Provide the [x, y] coordinate of the cell's center where the given text is located.  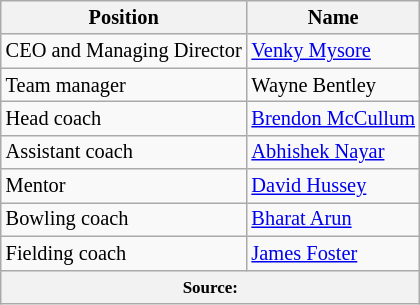
Source: [210, 287]
Position [124, 17]
David Hussey [334, 186]
Abhishek Nayar [334, 152]
Wayne Bentley [334, 85]
Fielding coach [124, 253]
Bowling coach [124, 219]
Head coach [124, 118]
Mentor [124, 186]
Brendon McCullum [334, 118]
James Foster [334, 253]
Bharat Arun [334, 219]
Assistant coach [124, 152]
Name [334, 17]
Team manager [124, 85]
CEO and Managing Director [124, 51]
Venky Mysore [334, 51]
